Find where the given text appears and provide that cell's center as [X, Y] coordinate. 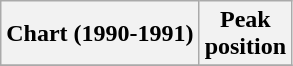
Peakposition [245, 34]
Chart (1990-1991) [100, 34]
